Identify which cell holds the provided text, then report its (X, Y) central coordinate. 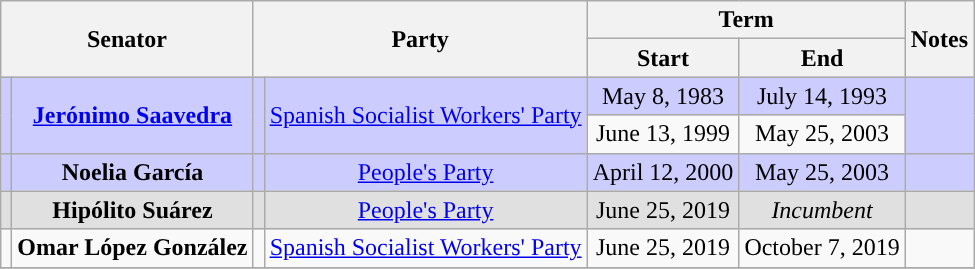
Omar López González (132, 248)
Start (663, 58)
Party (420, 39)
Senator (127, 39)
Noelia García (132, 172)
End (822, 58)
Incumbent (822, 210)
April 12, 2000 (663, 172)
Hipólito Suárez (132, 210)
July 14, 1993 (822, 96)
Jerónimo Saavedra (132, 115)
Term (746, 20)
October 7, 2019 (822, 248)
Notes (939, 39)
June 13, 1999 (663, 134)
May 8, 1983 (663, 96)
